Search for the cell housing the specified text and yield its (x, y) center coordinate. 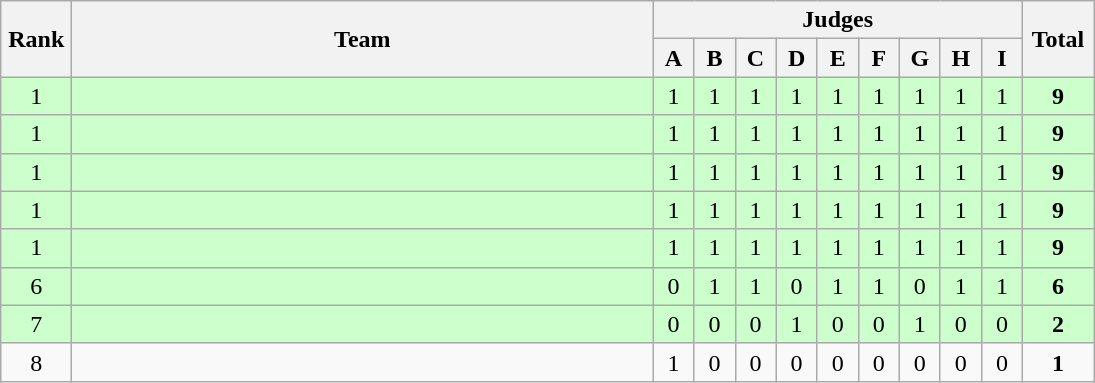
H (960, 58)
D (796, 58)
Team (362, 39)
C (756, 58)
I (1002, 58)
Rank (36, 39)
F (878, 58)
8 (36, 362)
7 (36, 324)
A (674, 58)
G (920, 58)
E (838, 58)
Judges (838, 20)
Total (1058, 39)
B (714, 58)
2 (1058, 324)
